Detect which cell encompasses the target text, then output its [X, Y] center coordinate. 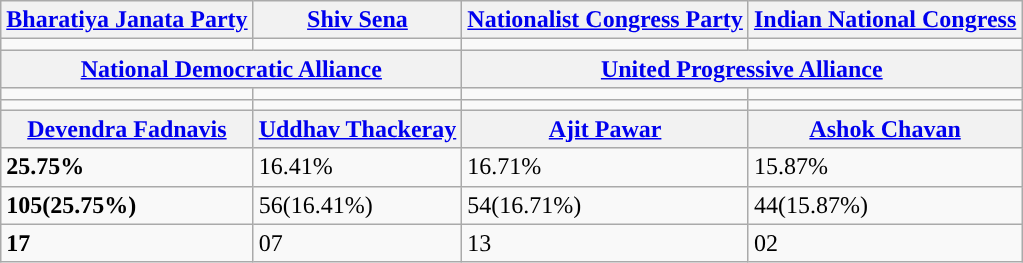
17 [127, 243]
15.87% [884, 167]
13 [606, 243]
Shiv Sena [358, 20]
Indian National Congress [884, 20]
16.71% [606, 167]
Devendra Fadnavis [127, 129]
National Democratic Alliance [232, 69]
16.41% [358, 167]
54(16.71%) [606, 205]
25.75% [127, 167]
Ashok Chavan [884, 129]
56(16.41%) [358, 205]
Ajit Pawar [606, 129]
105(25.75%) [127, 205]
44(15.87%) [884, 205]
Uddhav Thackeray [358, 129]
Bharatiya Janata Party [127, 20]
02 [884, 243]
Nationalist Congress Party [606, 20]
07 [358, 243]
United Progressive Alliance [742, 69]
